Extract the (X, Y) coordinate from the center of the cell holding the provided text.  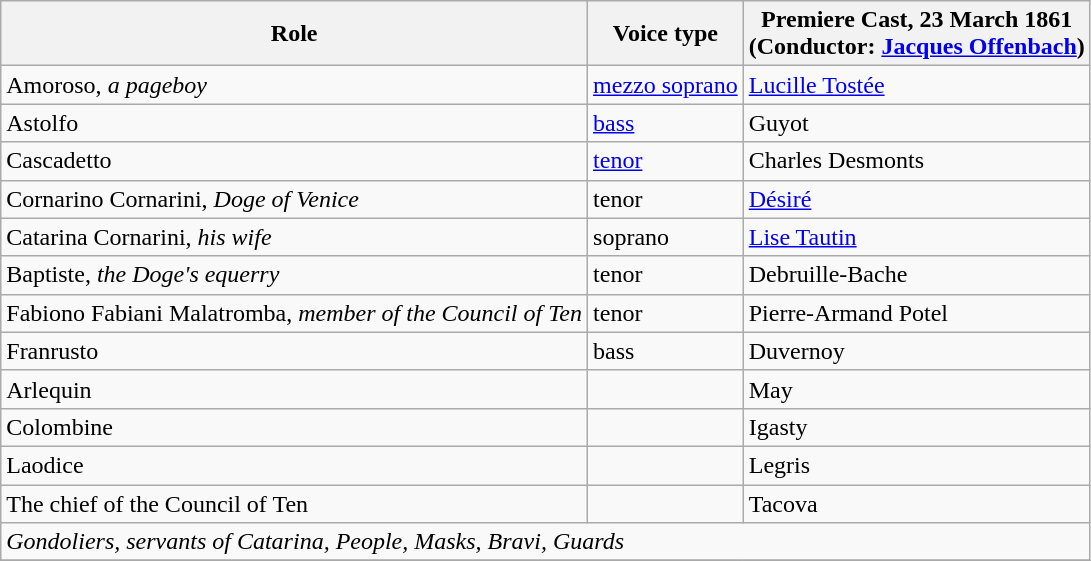
Premiere Cast, 23 March 1861(Conductor: Jacques Offenbach) (916, 34)
mezzo soprano (666, 85)
Amoroso, a pageboy (294, 85)
Legris (916, 465)
Igasty (916, 427)
May (916, 389)
Guyot (916, 123)
Pierre-Armand Potel (916, 313)
Désiré (916, 199)
Catarina Cornarini, his wife (294, 237)
soprano (666, 237)
Voice type (666, 34)
Gondoliers, servants of Catarina, People, Masks, Bravi, Guards (546, 542)
Lise Tautin (916, 237)
The chief of the Council of Ten (294, 503)
Astolfo (294, 123)
Role (294, 34)
Cornarino Cornarini, Doge of Venice (294, 199)
Lucille Tostée (916, 85)
Franrusto (294, 351)
Colombine (294, 427)
Debruille-Bache (916, 275)
Tacova (916, 503)
Duvernoy (916, 351)
Cascadetto (294, 161)
Charles Desmonts (916, 161)
Baptiste, the Doge's equerry (294, 275)
Fabiono Fabiani Malatromba, member of the Council of Ten (294, 313)
Arlequin (294, 389)
Laodice (294, 465)
